For the text-containing cell, return its midpoint in [X, Y] coordinate format. 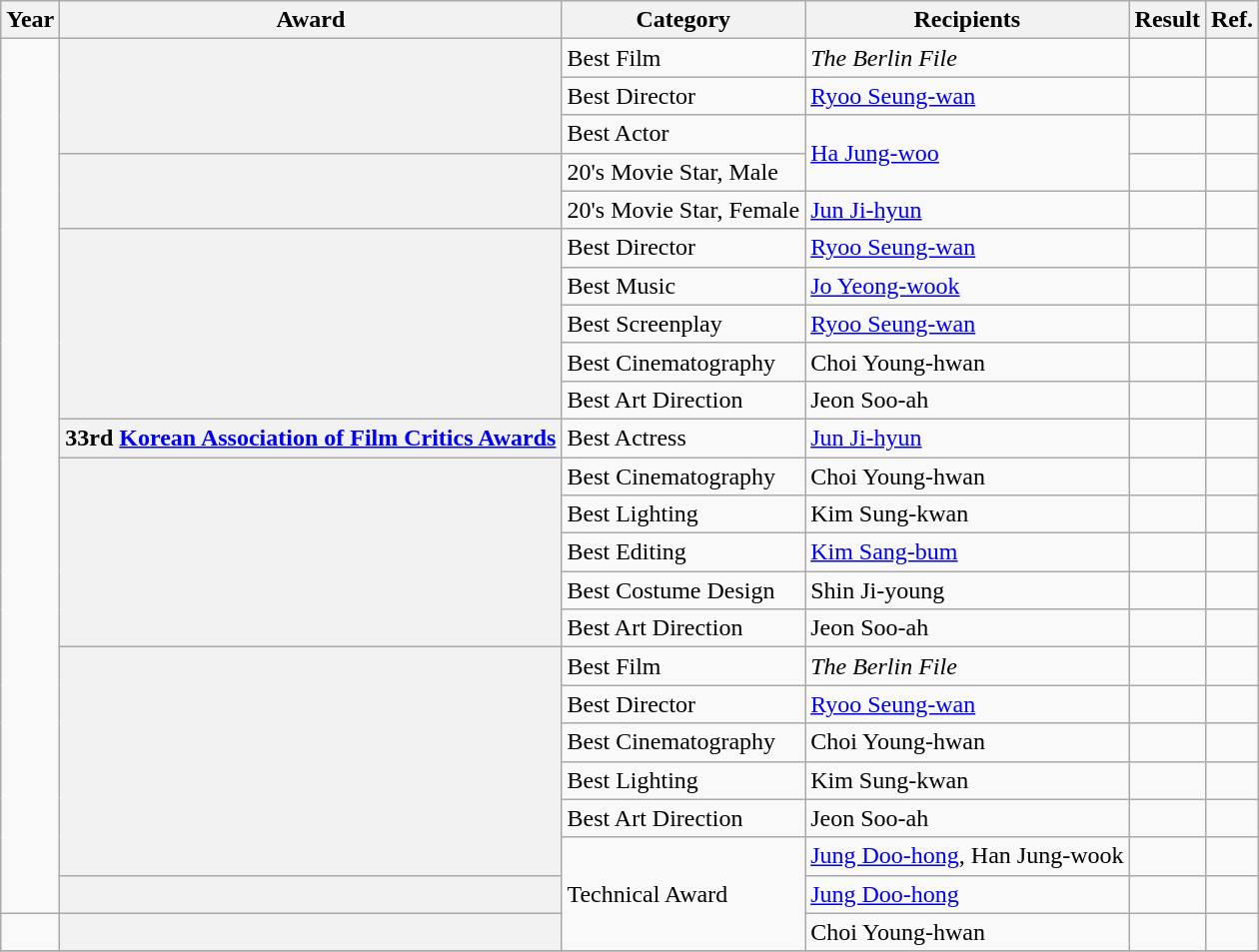
20's Movie Star, Male [683, 172]
Jo Yeong-wook [967, 286]
Jung Doo-hong [967, 894]
Best Screenplay [683, 324]
Best Editing [683, 552]
Best Music [683, 286]
Kim Sang-bum [967, 552]
Ha Jung-woo [967, 153]
Jung Doo-hong, Han Jung-wook [967, 856]
Award [311, 20]
Best Actress [683, 438]
Year [30, 20]
Recipients [967, 20]
Technical Award [683, 894]
Best Costume Design [683, 590]
Category [683, 20]
Result [1167, 20]
Shin Ji-young [967, 590]
Best Actor [683, 134]
33rd Korean Association of Film Critics Awards [311, 438]
Ref. [1231, 20]
20's Movie Star, Female [683, 210]
